For the text-containing cell, return its midpoint in (X, Y) coordinate format. 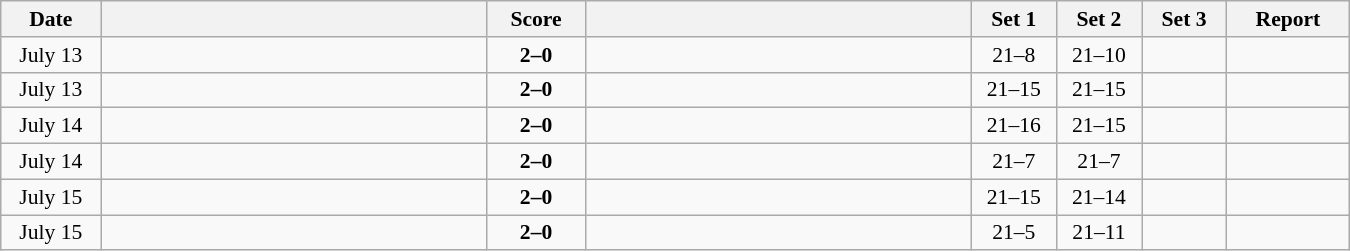
Set 1 (1014, 19)
Set 3 (1184, 19)
21–10 (1098, 55)
Score (536, 19)
21–5 (1014, 233)
21–11 (1098, 233)
Report (1288, 19)
21–14 (1098, 197)
21–16 (1014, 126)
Set 2 (1098, 19)
21–8 (1014, 55)
Date (51, 19)
